Locate the cell with the specified text and output its (X, Y) center coordinate. 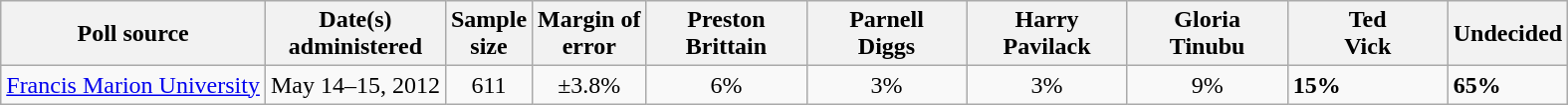
PrestonBrittain (727, 34)
9% (1207, 85)
Poll source (133, 34)
TedVick (1368, 34)
Margin of error (589, 34)
May 14–15, 2012 (354, 85)
65% (1507, 85)
±3.8% (589, 85)
Date(s)administered (354, 34)
6% (727, 85)
611 (488, 85)
Samplesize (488, 34)
Undecided (1507, 34)
GloriaTinubu (1207, 34)
Francis Marion University (133, 85)
15% (1368, 85)
ParnellDiggs (886, 34)
HarryPavilack (1047, 34)
